Return [X, Y] of the center of cell containing provided text 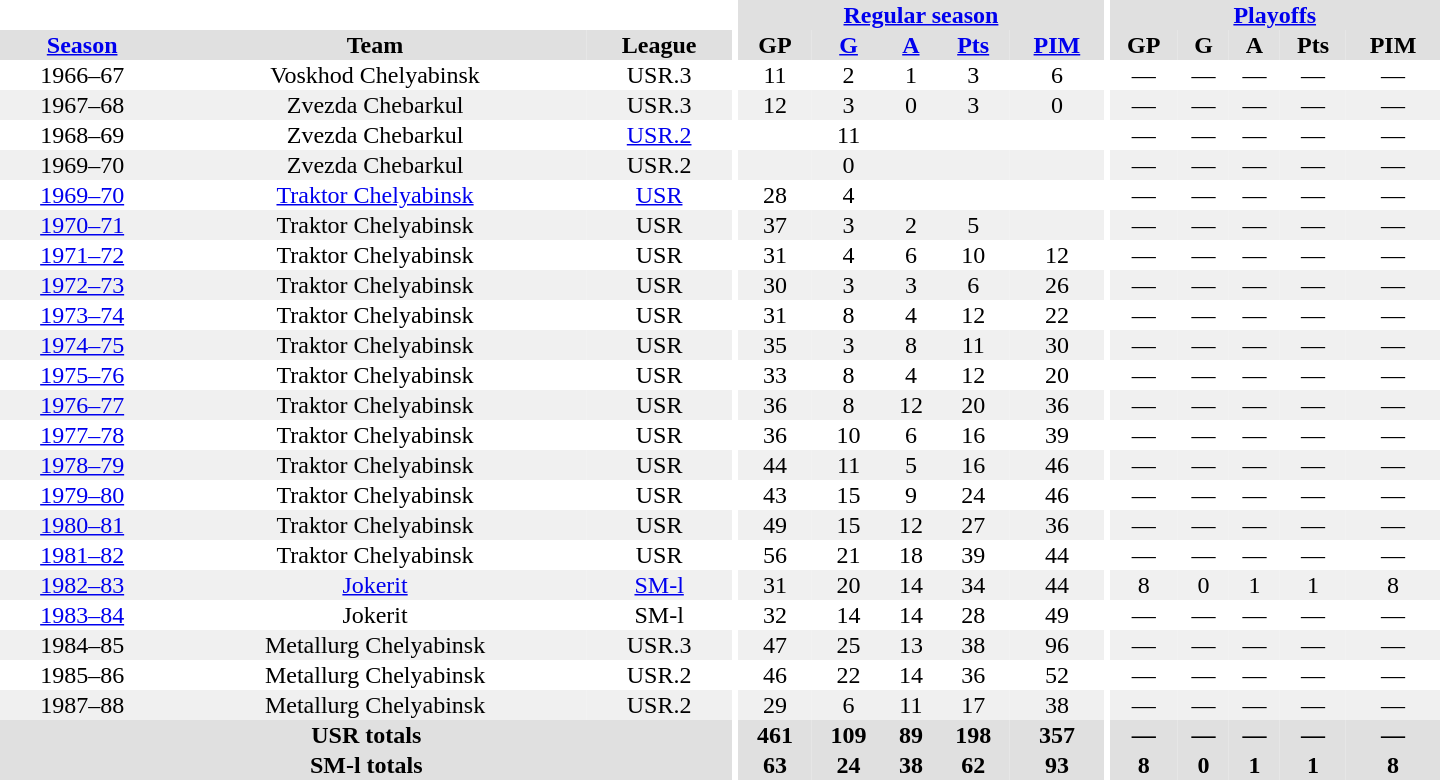
32 [775, 615]
1974–75 [82, 345]
Voskhod Chelyabinsk [375, 75]
1984–85 [82, 645]
35 [775, 345]
1967–68 [82, 105]
1972–73 [82, 285]
1985–86 [82, 675]
1980–81 [82, 525]
League [660, 45]
27 [973, 525]
Team [375, 45]
63 [775, 765]
1978–79 [82, 465]
1971–72 [82, 255]
USR totals [366, 735]
461 [775, 735]
47 [775, 645]
1983–84 [82, 615]
21 [849, 555]
43 [775, 495]
34 [973, 585]
Playoffs [1274, 15]
109 [849, 735]
198 [973, 735]
1966–67 [82, 75]
1968–69 [82, 135]
25 [849, 645]
93 [1057, 765]
37 [775, 225]
1982–83 [82, 585]
Season [82, 45]
1970–71 [82, 225]
1977–78 [82, 435]
Regular season [921, 15]
1973–74 [82, 315]
1979–80 [82, 495]
29 [775, 705]
13 [910, 645]
17 [973, 705]
89 [910, 735]
1987–88 [82, 705]
1975–76 [82, 375]
1981–82 [82, 555]
56 [775, 555]
62 [973, 765]
96 [1057, 645]
18 [910, 555]
33 [775, 375]
26 [1057, 285]
9 [910, 495]
SM-l totals [366, 765]
52 [1057, 675]
1976–77 [82, 405]
357 [1057, 735]
